Find where the given text appears and provide that cell's center as [X, Y] coordinate. 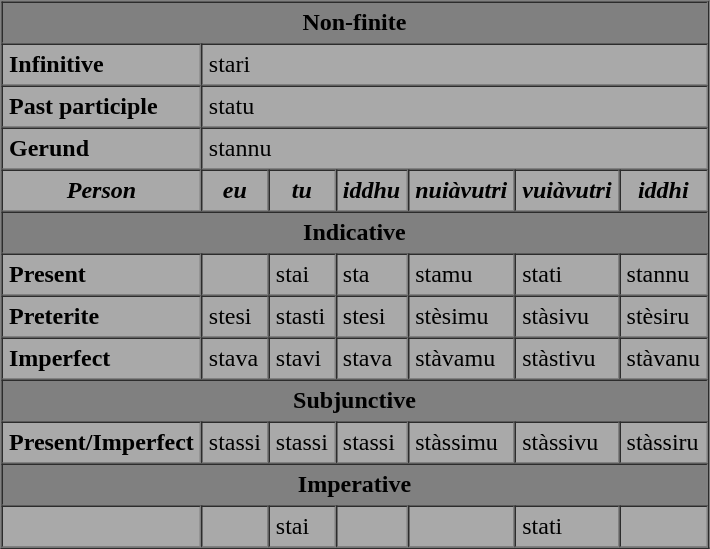
Indicative [355, 233]
stàsivu [567, 317]
stari [454, 65]
stasti [302, 317]
Preterite [102, 317]
Person [102, 191]
Non-finite [355, 23]
vuiàvutri [567, 191]
statu [454, 107]
Present [102, 275]
iddhu [371, 191]
Imperative [355, 485]
Subjunctive [355, 401]
stavi [302, 359]
Past participle [102, 107]
eu [234, 191]
stàssimu [462, 443]
Gerund [102, 149]
stàstivu [567, 359]
stèsimu [462, 317]
Infinitive [102, 65]
stamu [462, 275]
sta [371, 275]
Present/Imperfect [102, 443]
nuiàvutri [462, 191]
stàssivu [567, 443]
stèsiru [663, 317]
stàvamu [462, 359]
stàssiru [663, 443]
Imperfect [102, 359]
stàvanu [663, 359]
iddhi [663, 191]
tu [302, 191]
